Return [x, y] of the center of cell containing provided text 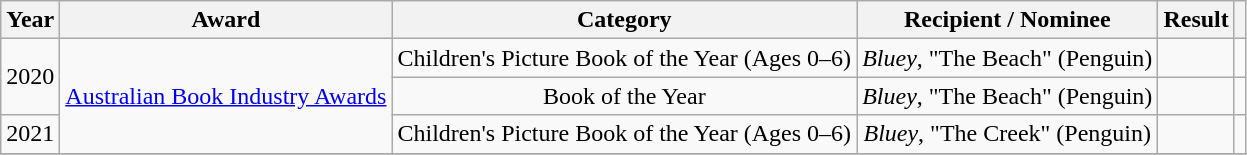
Recipient / Nominee [1008, 20]
Year [30, 20]
2021 [30, 134]
Book of the Year [624, 96]
2020 [30, 77]
Bluey, "The Creek" (Penguin) [1008, 134]
Award [226, 20]
Australian Book Industry Awards [226, 96]
Category [624, 20]
Result [1196, 20]
